Scan for the cell matching the given text and deliver its (x, y) coordinate at center. 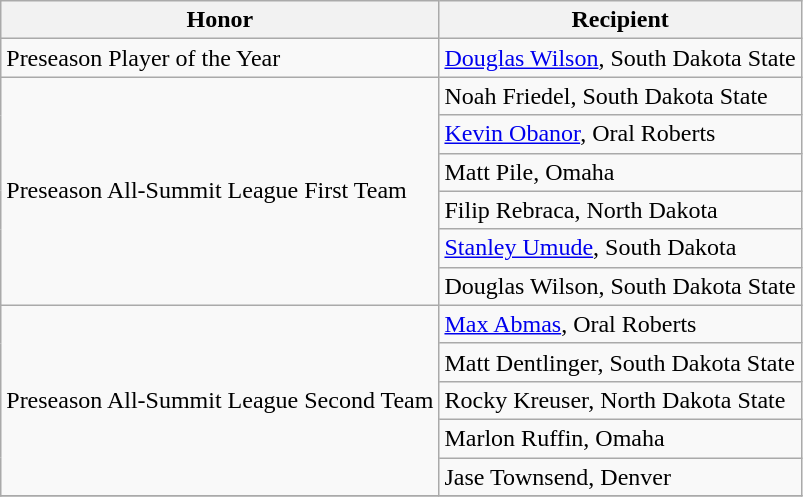
Preseason All-Summit League First Team (220, 191)
Preseason Player of the Year (220, 58)
Honor (220, 20)
Marlon Ruffin, Omaha (620, 438)
Noah Friedel, South Dakota State (620, 96)
Kevin Obanor, Oral Roberts (620, 134)
Jase Townsend, Denver (620, 477)
Preseason All-Summit League Second Team (220, 400)
Max Abmas, Oral Roberts (620, 324)
Filip Rebraca, North Dakota (620, 210)
Matt Pile, Omaha (620, 172)
Matt Dentlinger, South Dakota State (620, 362)
Stanley Umude, South Dakota (620, 248)
Rocky Kreuser, North Dakota State (620, 400)
Recipient (620, 20)
